Identify which cell holds the provided text, then report its (x, y) central coordinate. 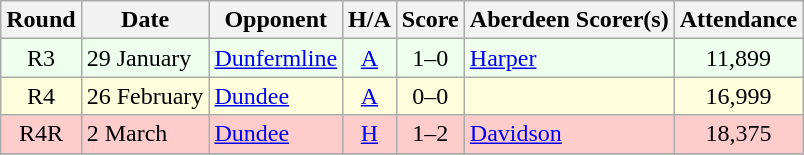
Date (145, 20)
1–2 (430, 134)
R4 (41, 96)
Opponent (276, 20)
26 February (145, 96)
H (370, 134)
H/A (370, 20)
Dunfermline (276, 58)
2 March (145, 134)
Score (430, 20)
29 January (145, 58)
Round (41, 20)
Aberdeen Scorer(s) (569, 20)
16,999 (738, 96)
R4R (41, 134)
1–0 (430, 58)
Attendance (738, 20)
Davidson (569, 134)
Harper (569, 58)
R3 (41, 58)
0–0 (430, 96)
11,899 (738, 58)
18,375 (738, 134)
